Provide the (x, y) coordinate of the cell's center where the given text is located.  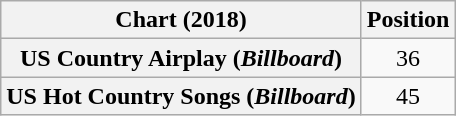
US Hot Country Songs (Billboard) (181, 96)
Position (408, 20)
36 (408, 58)
US Country Airplay (Billboard) (181, 58)
45 (408, 96)
Chart (2018) (181, 20)
